Output the [x, y] coordinate of the center of the cell containing the given text.  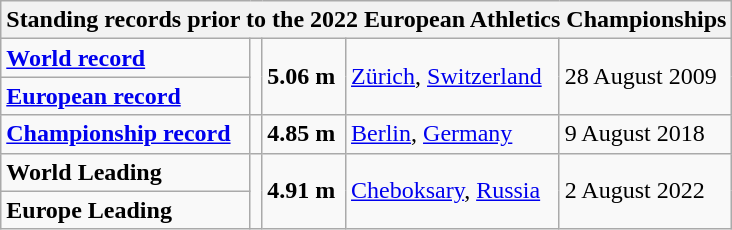
9 August 2018 [646, 134]
28 August 2009 [646, 77]
Europe Leading [126, 210]
World record [126, 58]
4.85 m [304, 134]
Zürich, Switzerland [453, 77]
2 August 2022 [646, 191]
Cheboksary, Russia [453, 191]
Berlin, Germany [453, 134]
Championship record [126, 134]
European record [126, 96]
Standing records prior to the 2022 European Athletics Championships [366, 20]
World Leading [126, 172]
4.91 m [304, 191]
5.06 m [304, 77]
